Find where the given text appears and provide that cell's center as (x, y) coordinate. 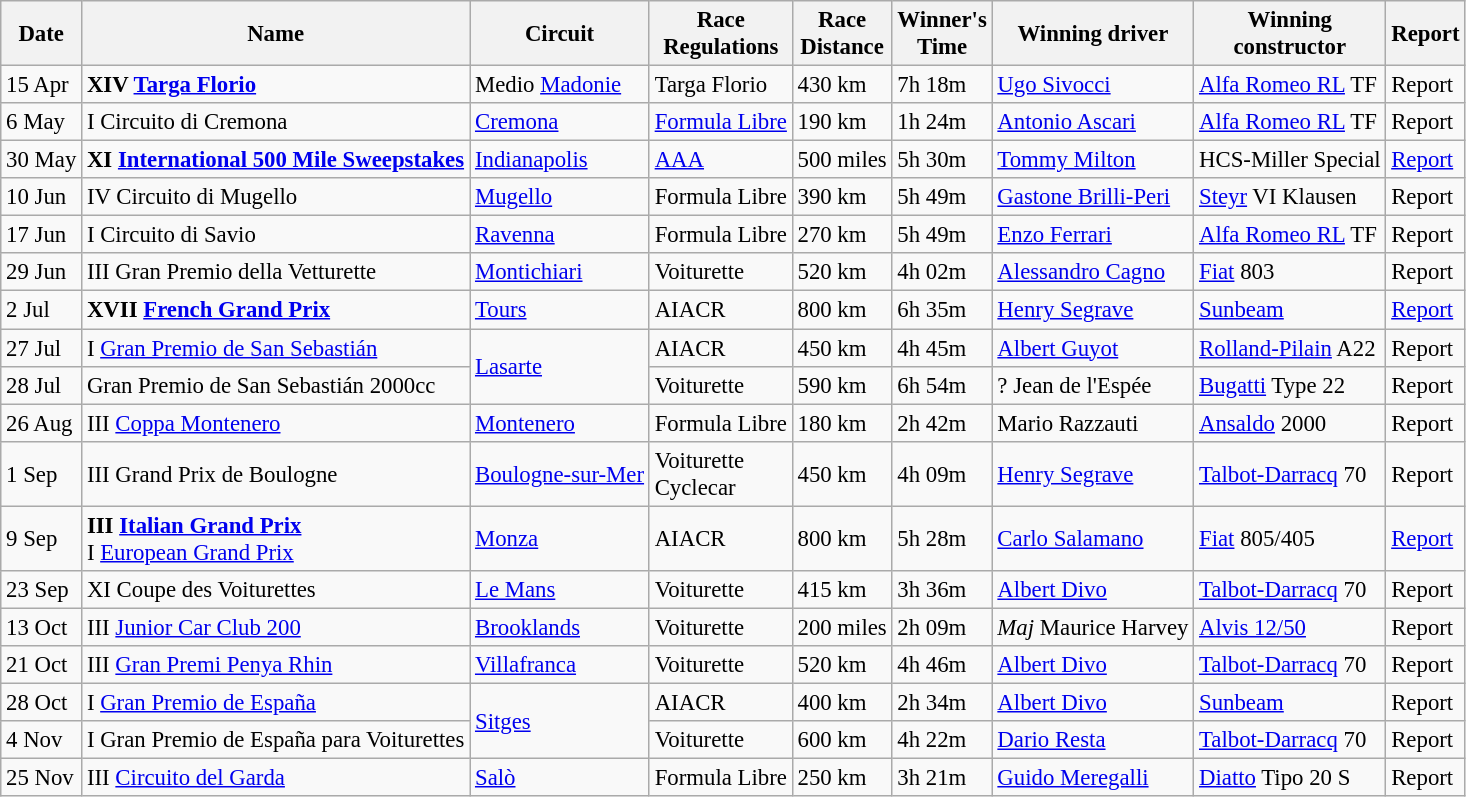
III Circuito del Garda (276, 778)
Date (42, 34)
250 km (842, 778)
270 km (842, 235)
Steyr VI Klausen (1290, 197)
Lasarte (560, 366)
I Gran Premio de San Sebastián (276, 348)
Winner'sTime (942, 34)
30 May (42, 160)
Brooklands (560, 627)
Bugatti Type 22 (1290, 385)
2h 34m (942, 702)
5h 30m (942, 160)
Tours (560, 310)
Indianapolis (560, 160)
III Grand Prix de Boulogne (276, 474)
Boulogne-sur-Mer (560, 474)
IV Circuito di Mugello (276, 197)
390 km (842, 197)
21 Oct (42, 665)
Le Mans (560, 590)
Montichiari (560, 273)
Dario Resta (1093, 740)
I Circuito di Cremona (276, 122)
Sitges (560, 720)
RaceRegulations (720, 34)
HCS-Miller Special (1290, 160)
Gastone Brilli-Peri (1093, 197)
Ansaldo 2000 (1290, 423)
5h 28m (942, 538)
Carlo Salamano (1093, 538)
Albert Guyot (1093, 348)
4h 02m (942, 273)
Mario Razzauti (1093, 423)
2 Jul (42, 310)
Villafranca (560, 665)
23 Sep (42, 590)
6h 54m (942, 385)
4 Nov (42, 740)
9 Sep (42, 538)
1 Sep (42, 474)
XI Coupe des Voiturettes (276, 590)
26 Aug (42, 423)
Diatto Tipo 20 S (1290, 778)
430 km (842, 85)
180 km (842, 423)
Salò (560, 778)
Alessandro Cagno (1093, 273)
Monza (560, 538)
2h 42m (942, 423)
Circuit (560, 34)
RaceDistance (842, 34)
1h 24m (942, 122)
500 miles (842, 160)
I Circuito di Savio (276, 235)
600 km (842, 740)
4h 46m (942, 665)
17 Jun (42, 235)
Alvis 12/50 (1290, 627)
III Coppa Montenero (276, 423)
Rolland-Pilain A22 (1290, 348)
Enzo Ferrari (1093, 235)
13 Oct (42, 627)
15 Apr (42, 85)
590 km (842, 385)
AAA (720, 160)
Medio Madonie (560, 85)
190 km (842, 122)
XVII French Grand Prix (276, 310)
Maj Maurice Harvey (1093, 627)
I Gran Premio de España (276, 702)
4h 45m (942, 348)
Ravenna (560, 235)
Guido Meregalli (1093, 778)
Name (276, 34)
Fiat 803 (1290, 273)
28 Jul (42, 385)
Fiat 805/405 (1290, 538)
? Jean de l'Espée (1093, 385)
4h 22m (942, 740)
400 km (842, 702)
2h 09m (942, 627)
Targa Florio (720, 85)
III Junior Car Club 200 (276, 627)
III Gran Premi Penya Rhin (276, 665)
27 Jul (42, 348)
6h 35m (942, 310)
Cremona (560, 122)
7h 18m (942, 85)
415 km (842, 590)
4h 09m (942, 474)
I Gran Premio de España para Voiturettes (276, 740)
25 Nov (42, 778)
Ugo Sivocci (1093, 85)
6 May (42, 122)
III Gran Premio della Vetturette (276, 273)
Montenero (560, 423)
XIV Targa Florio (276, 85)
29 Jun (42, 273)
3h 36m (942, 590)
Winning driver (1093, 34)
Winningconstructor (1290, 34)
28 Oct (42, 702)
Antonio Ascari (1093, 122)
Mugello (560, 197)
XI International 500 Mile Sweepstakes (276, 160)
VoituretteCyclecar (720, 474)
10 Jun (42, 197)
3h 21m (942, 778)
III Italian Grand Prix I European Grand Prix (276, 538)
200 miles (842, 627)
Gran Premio de San Sebastián 2000cc (276, 385)
Tommy Milton (1093, 160)
